From the cell containing the given text, extract its center point as [x, y] coordinate. 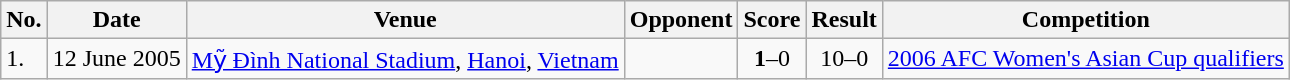
Score [772, 20]
1. [24, 59]
Date [116, 20]
Opponent [681, 20]
Competition [1086, 20]
Venue [405, 20]
1–0 [772, 59]
10–0 [844, 59]
No. [24, 20]
Result [844, 20]
Mỹ Đình National Stadium, Hanoi, Vietnam [405, 59]
2006 AFC Women's Asian Cup qualifiers [1086, 59]
12 June 2005 [116, 59]
